Pinpoint the cell where the given text exists, returning its [x, y] midpoint coordinate. 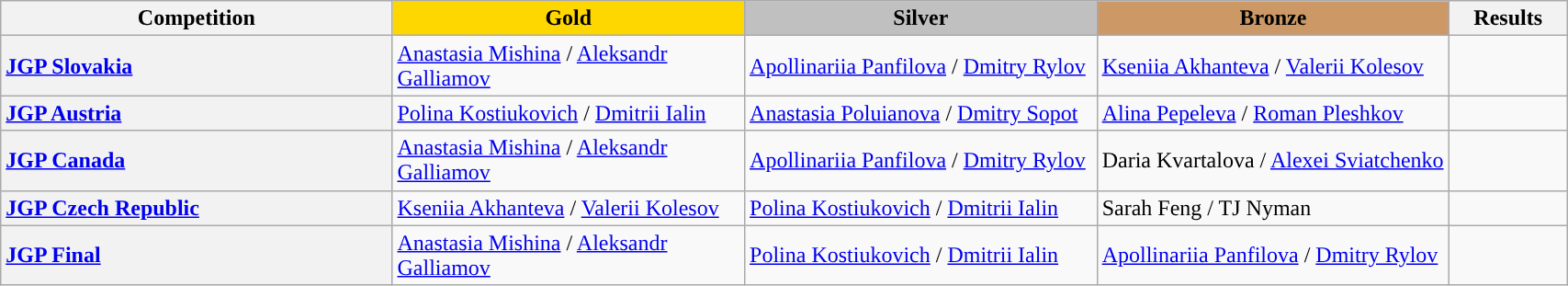
Alina Pepeleva / Roman Pleshkov [1273, 113]
Sarah Feng / TJ Nyman [1273, 208]
Bronze [1273, 18]
JGP Canada [197, 160]
Anastasia Poluianova / Dmitry Sopot [921, 113]
JGP Final [197, 256]
JGP Austria [197, 113]
Daria Kvartalova / Alexei Sviatchenko [1273, 160]
Competition [197, 18]
Results [1508, 18]
JGP Czech Republic [197, 208]
Silver [921, 18]
JGP Slovakia [197, 66]
Gold [569, 18]
